Detect which cell encompasses the target text, then output its (X, Y) center coordinate. 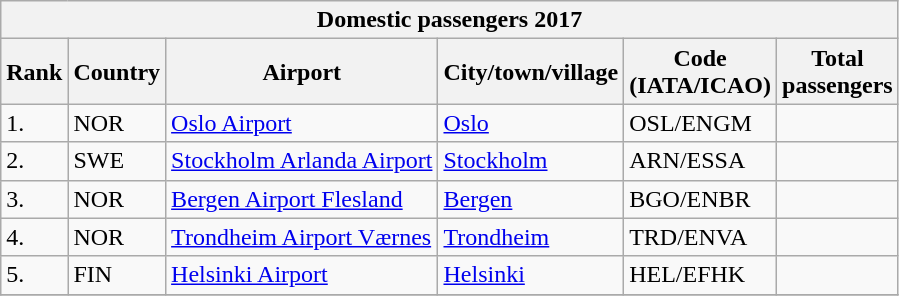
4. (34, 237)
Trondheim Airport Værnes (302, 237)
FIN (117, 275)
BGO/ENBR (700, 199)
SWE (117, 161)
2. (34, 161)
1. (34, 123)
Helsinki (531, 275)
Trondheim (531, 237)
Oslo Airport (302, 123)
Code(IATA/ICAO) (700, 72)
5. (34, 275)
Stockholm Arlanda Airport (302, 161)
Helsinki Airport (302, 275)
Rank (34, 72)
Bergen (531, 199)
Domestic passengers 2017 (450, 20)
OSL/ENGM (700, 123)
3. (34, 199)
Bergen Airport Flesland (302, 199)
TRD/ENVA (700, 237)
Totalpassengers (838, 72)
Country (117, 72)
ARN/ESSA (700, 161)
Stockholm (531, 161)
Airport (302, 72)
Oslo (531, 123)
City/town/village (531, 72)
HEL/EFHK (700, 275)
